Pinpoint the cell where the given text exists, returning its [x, y] midpoint coordinate. 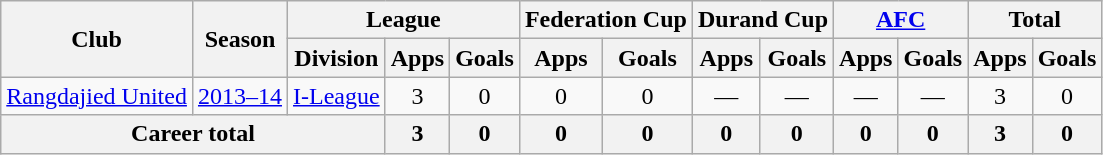
Durand Cup [762, 20]
Total [1035, 20]
I-League [337, 96]
Division [337, 58]
AFC [901, 20]
League [404, 20]
Club [97, 39]
Federation Cup [606, 20]
Season [240, 39]
2013–14 [240, 96]
Rangdajied United [97, 96]
Career total [193, 134]
